From the cell containing the given text, extract its center point as [X, Y] coordinate. 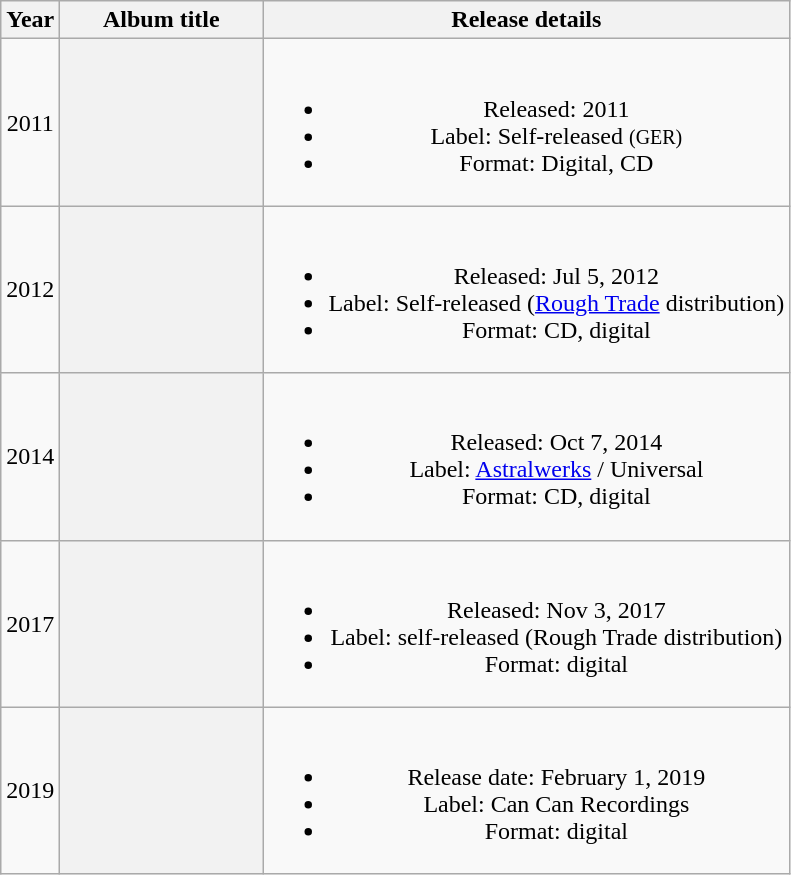
2011 [30, 122]
Released: Jul 5, 2012Label: Self-released (Rough Trade distribution)Format: CD, digital [526, 290]
Release date: February 1, 2019Label: Can Can RecordingsFormat: digital [526, 790]
Release details [526, 20]
Released: 2011Label: Self-released (GER)Format: Digital, CD [526, 122]
2019 [30, 790]
Album title [162, 20]
Released: Nov 3, 2017Label: self-released (Rough Trade distribution)Format: digital [526, 624]
2012 [30, 290]
2014 [30, 456]
Released: Oct 7, 2014Label: Astralwerks / UniversalFormat: CD, digital [526, 456]
2017 [30, 624]
Year [30, 20]
